Search for the cell housing the specified text and yield its [x, y] center coordinate. 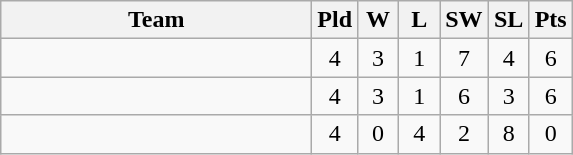
W [378, 20]
Pld [335, 20]
Pts [550, 20]
SL [508, 20]
Team [156, 20]
L [420, 20]
2 [464, 134]
8 [508, 134]
SW [464, 20]
7 [464, 58]
